Return the (x, y) coordinate for the center point of the cell that contains the specified text.  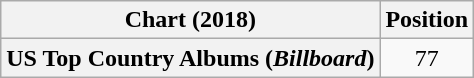
US Top Country Albums (Billboard) (190, 58)
Chart (2018) (190, 20)
77 (427, 58)
Position (427, 20)
